From the cell containing the given text, extract its center point as (X, Y) coordinate. 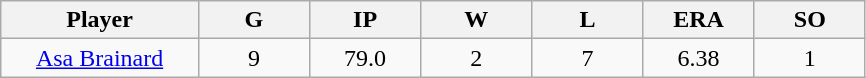
IP (366, 20)
6.38 (698, 58)
ERA (698, 20)
9 (254, 58)
Player (100, 20)
W (476, 20)
Asa Brainard (100, 58)
2 (476, 58)
L (588, 20)
G (254, 20)
SO (810, 20)
79.0 (366, 58)
1 (810, 58)
7 (588, 58)
